Scan for the cell matching the given text and deliver its (x, y) coordinate at center. 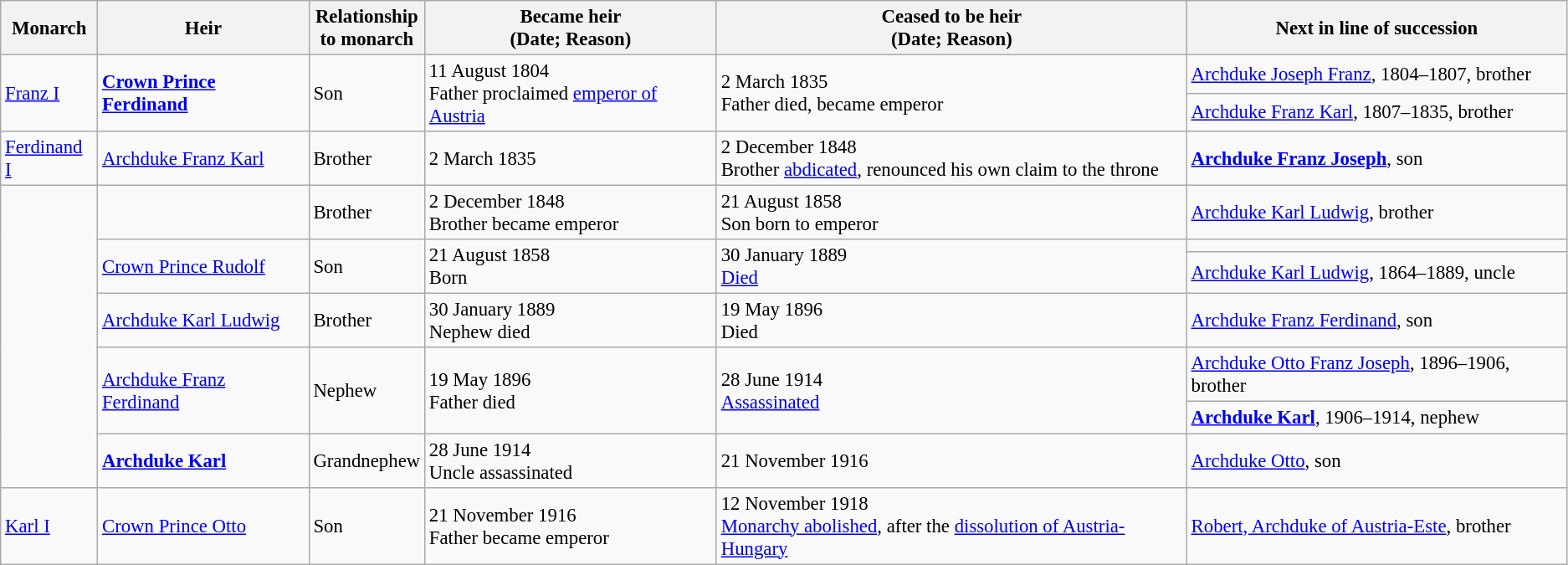
21 November 1916 (951, 460)
30 January 1889Nephew died (571, 321)
12 November 1918Monarchy abolished, after the dissolution of Austria-Hungary (951, 526)
19 May 1896Father died (571, 391)
21 November 1916Father became emperor (571, 526)
Grandnephew (366, 460)
Crown Prince Otto (203, 526)
21 August 1858Son born to emperor (951, 213)
Monarch (49, 28)
Archduke Franz Joseph, son (1376, 159)
Ferdinand I (49, 159)
Ceased to be heir(Date; Reason) (951, 28)
19 May 1896Died (951, 321)
30 January 1889Died (951, 266)
11 August 1804Father proclaimed emperor of Austria (571, 94)
Franz I (49, 94)
Archduke Karl Ludwig, 1864–1889, uncle (1376, 272)
Karl I (49, 526)
Became heir(Date; Reason) (571, 28)
Archduke Franz Ferdinand, son (1376, 321)
28 June 1914Assassinated (951, 391)
Heir (203, 28)
Archduke Karl (203, 460)
Archduke Karl, 1906–1914, nephew (1376, 418)
28 June 1914Uncle assassinated (571, 460)
Archduke Otto Franz Joseph, 1896–1906, brother (1376, 375)
Archduke Otto, son (1376, 460)
Crown Prince Rudolf (203, 266)
Robert, Archduke of Austria-Este, brother (1376, 526)
Crown Prince Ferdinand (203, 94)
21 August 1858Born (571, 266)
Archduke Franz Karl (203, 159)
Archduke Franz Karl, 1807–1835, brother (1376, 112)
2 March 1835Father died, became emperor (951, 94)
Relationshipto monarch (366, 28)
Archduke Franz Ferdinand (203, 391)
Archduke Karl Ludwig (203, 321)
Nephew (366, 391)
2 March 1835 (571, 159)
Next in line of succession (1376, 28)
Archduke Karl Ludwig, brother (1376, 213)
Archduke Joseph Franz, 1804–1807, brother (1376, 74)
2 December 1848Brother became emperor (571, 213)
2 December 1848Brother abdicated, renounced his own claim to the throne (951, 159)
